For the text-containing cell, return its midpoint in [X, Y] coordinate format. 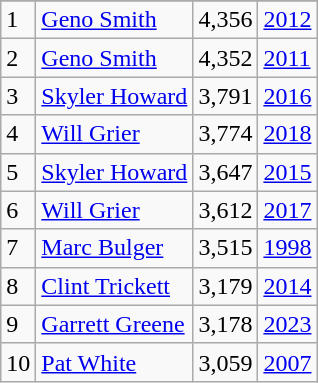
2023 [288, 324]
3,791 [226, 96]
1 [18, 20]
2015 [288, 172]
3 [18, 96]
3,179 [226, 286]
3,515 [226, 248]
3,178 [226, 324]
7 [18, 248]
8 [18, 286]
Pat White [114, 362]
2011 [288, 58]
3,612 [226, 210]
4,352 [226, 58]
5 [18, 172]
6 [18, 210]
2016 [288, 96]
10 [18, 362]
2014 [288, 286]
Marc Bulger [114, 248]
4,356 [226, 20]
2 [18, 58]
3,774 [226, 134]
9 [18, 324]
1998 [288, 248]
Garrett Greene [114, 324]
4 [18, 134]
3,647 [226, 172]
2018 [288, 134]
2012 [288, 20]
2017 [288, 210]
3,059 [226, 362]
Clint Trickett [114, 286]
2007 [288, 362]
